Determine the [X, Y] coordinate at the center of the cell enclosing the given text.  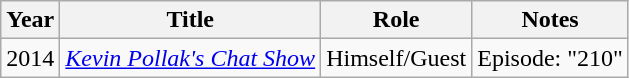
Kevin Pollak's Chat Show [190, 58]
Himself/Guest [396, 58]
2014 [30, 58]
Notes [550, 20]
Year [30, 20]
Role [396, 20]
Title [190, 20]
Episode: "210" [550, 58]
